Output the (X, Y) coordinate of the center of the cell containing the given text.  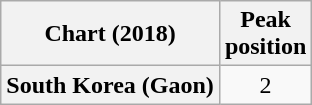
Peakposition (265, 34)
2 (265, 85)
South Korea (Gaon) (110, 85)
Chart (2018) (110, 34)
